Return the (x, y) coordinate for the center point of the cell that contains the specified text.  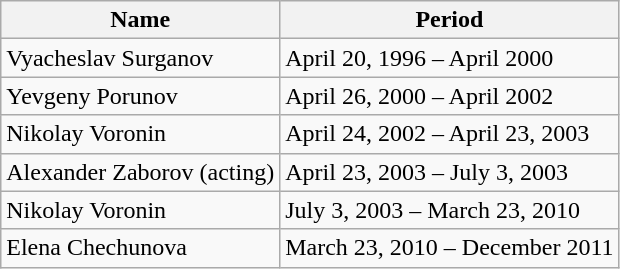
April 23, 2003 – July 3, 2003 (450, 172)
April 20, 1996 – April 2000 (450, 58)
Vyacheslav Surganov (140, 58)
July 3, 2003 – March 23, 2010 (450, 210)
Elena Chechunova (140, 248)
Yevgeny Porunov (140, 96)
April 24, 2002 – April 23, 2003 (450, 134)
March 23, 2010 – December 2011 (450, 248)
Period (450, 20)
April 26, 2000 – April 2002 (450, 96)
Name (140, 20)
Alexander Zaborov (acting) (140, 172)
